Extract the (x, y) coordinate from the center of the cell holding the provided text.  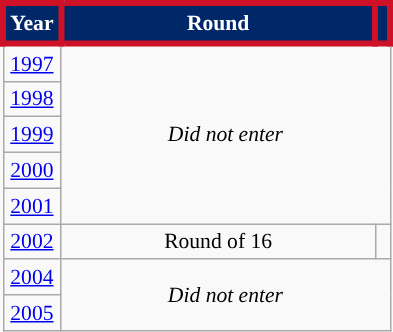
2000 (32, 171)
Round (218, 23)
1997 (32, 63)
Year (32, 23)
2005 (32, 313)
2002 (32, 242)
Round of 16 (218, 242)
2001 (32, 206)
2004 (32, 278)
1999 (32, 135)
1998 (32, 99)
